Extract the [x, y] coordinate from the center of the cell holding the provided text.  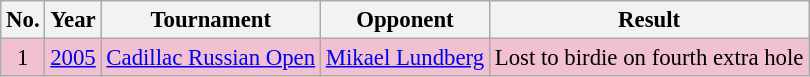
2005 [73, 58]
Year [73, 20]
Cadillac Russian Open [210, 58]
No. [23, 20]
1 [23, 58]
Result [648, 20]
Lost to birdie on fourth extra hole [648, 58]
Opponent [404, 20]
Mikael Lundberg [404, 58]
Tournament [210, 20]
